Provide the [X, Y] coordinate of the cell's center where the given text is located.  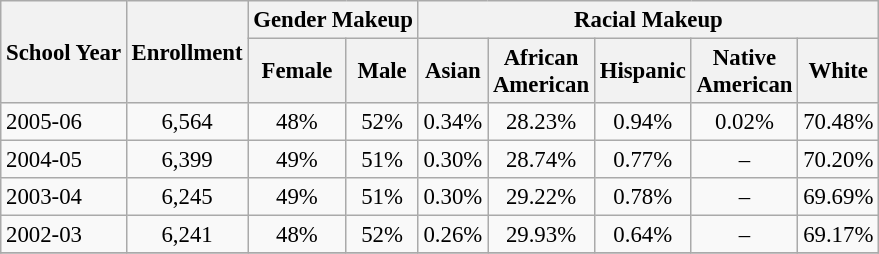
Hispanic [642, 72]
0.77% [642, 160]
0.78% [642, 197]
70.20% [838, 160]
School Year [64, 52]
6,245 [187, 197]
28.74% [542, 160]
2002-03 [64, 235]
2003-04 [64, 197]
28.23% [542, 122]
69.69% [838, 197]
6,241 [187, 235]
0.64% [642, 235]
2005-06 [64, 122]
White [838, 72]
6,399 [187, 160]
0.26% [452, 235]
70.48% [838, 122]
2004-05 [64, 160]
Male [382, 72]
Native American [744, 72]
0.34% [452, 122]
0.94% [642, 122]
29.93% [542, 235]
Female [297, 72]
Gender Makeup [333, 20]
29.22% [542, 197]
0.02% [744, 122]
African American [542, 72]
6,564 [187, 122]
Enrollment [187, 52]
69.17% [838, 235]
Racial Makeup [648, 20]
Asian [452, 72]
